For the text-containing cell, return its midpoint in (x, y) coordinate format. 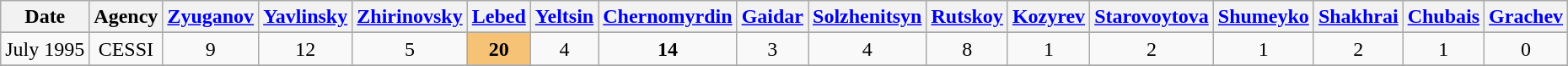
3 (772, 49)
Gaidar (772, 17)
Rutskoy (967, 17)
Solzhenitsyn (867, 17)
Zyuganov (211, 17)
12 (305, 49)
July 1995 (46, 49)
CESSI (126, 49)
Kozyrev (1049, 17)
8 (967, 49)
Grachev (1526, 17)
Date (46, 17)
Chernomyrdin (668, 17)
20 (499, 49)
14 (668, 49)
Yeltsin (564, 17)
0 (1526, 49)
Starovoytova (1152, 17)
Lebed (499, 17)
Shumeyko (1263, 17)
Shakhrai (1358, 17)
9 (211, 49)
Yavlinsky (305, 17)
Chubais (1443, 17)
Agency (126, 17)
Zhirinovsky (410, 17)
5 (410, 49)
